Find where the given text appears and provide that cell's center as [X, Y] coordinate. 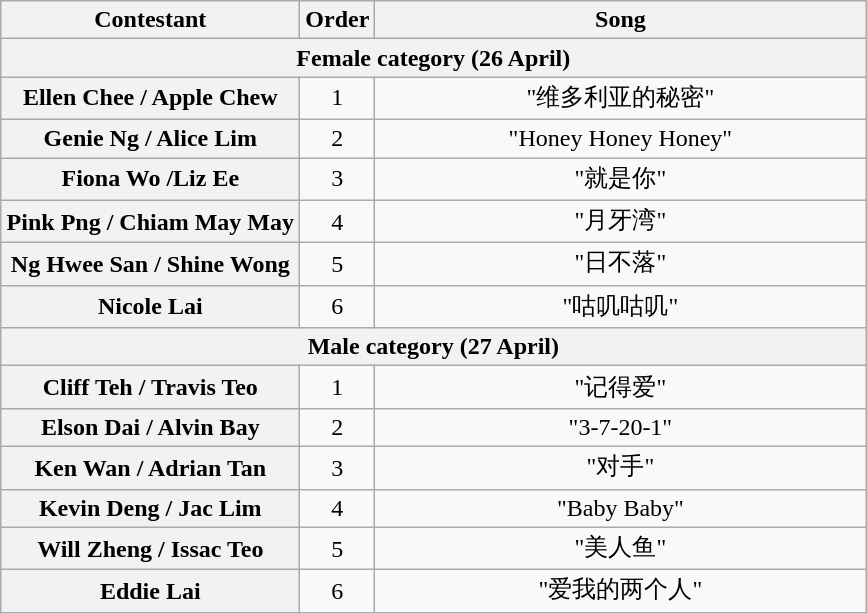
Will Zheng / Issac Teo [150, 548]
Eddie Lai [150, 592]
"就是你" [620, 180]
Order [338, 20]
Nicole Lai [150, 306]
"美人鱼" [620, 548]
Genie Ng / Alice Lim [150, 138]
Fiona Wo /Liz Ee [150, 180]
Song [620, 20]
Contestant [150, 20]
Kevin Deng / Jac Lim [150, 508]
"对手" [620, 468]
"Honey Honey Honey" [620, 138]
"维多利亚的秘密" [620, 98]
Elson Dai / Alvin Bay [150, 427]
"爱我的两个人" [620, 592]
Ng Hwee San / Shine Wong [150, 264]
"月牙湾" [620, 222]
Male category (27 April) [434, 347]
"记得爱" [620, 388]
Ellen Chee / Apple Chew [150, 98]
"3-7-20-1" [620, 427]
"Baby Baby" [620, 508]
"日不落" [620, 264]
Cliff Teh / Travis Teo [150, 388]
Ken Wan / Adrian Tan [150, 468]
Female category (26 April) [434, 58]
"咕叽咕叽" [620, 306]
Pink Png / Chiam May May [150, 222]
